Scan for the cell matching the given text and deliver its [X, Y] coordinate at center. 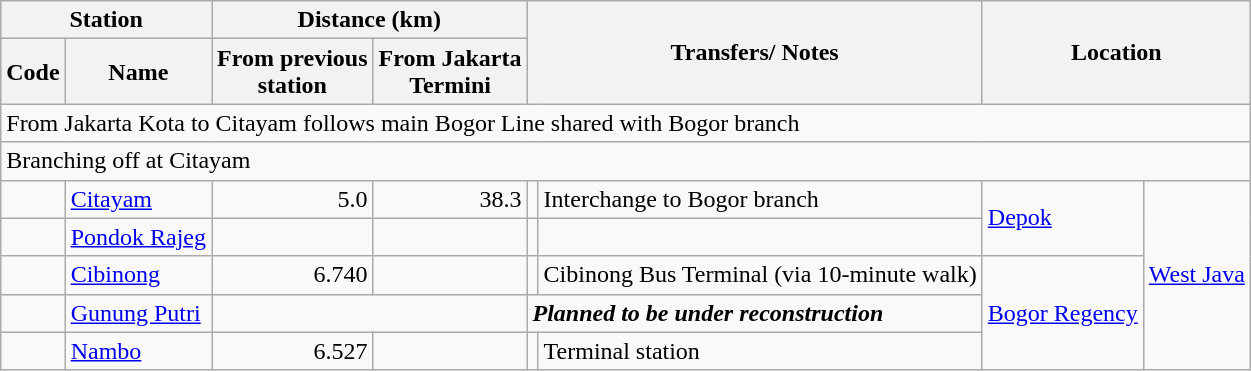
Branching off at Citayam [626, 161]
Gunung Putri [138, 313]
West Java [1196, 275]
Planned to be under reconstruction [754, 313]
38.3 [450, 199]
Name [138, 72]
Location [1116, 52]
Cibinong Bus Terminal (via 10-minute walk) [760, 275]
From JakartaTermini [450, 72]
Transfers/ Notes [754, 52]
From previousstation [293, 72]
6.740 [293, 275]
Pondok Rajeg [138, 237]
Bogor Regency [1062, 313]
Code [33, 72]
6.527 [293, 351]
From Jakarta Kota to Citayam follows main Bogor Line shared with Bogor branch [626, 123]
Station [106, 20]
Terminal station [760, 351]
Distance (km) [370, 20]
Depok [1062, 218]
Nambo [138, 351]
Citayam [138, 199]
Cibinong [138, 275]
Interchange to Bogor branch [760, 199]
5.0 [293, 199]
